Detect which cell encompasses the target text, then output its (x, y) center coordinate. 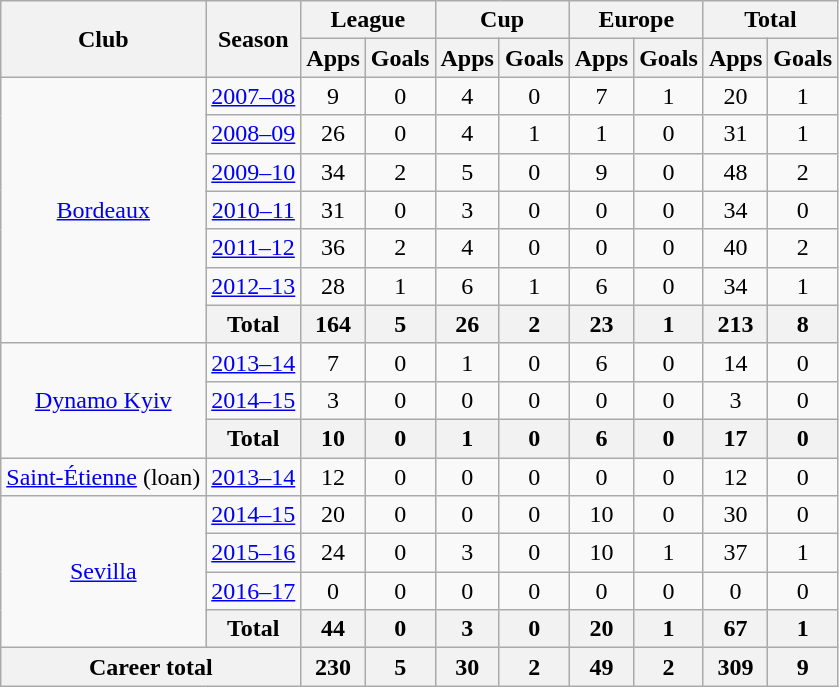
36 (333, 248)
2012–13 (254, 286)
17 (735, 438)
2016–17 (254, 591)
Europe (636, 20)
2009–10 (254, 172)
230 (333, 667)
2008–09 (254, 134)
164 (333, 324)
23 (601, 324)
Career total (151, 667)
Saint-Étienne (loan) (104, 477)
Sevilla (104, 572)
Dynamo Kyiv (104, 400)
309 (735, 667)
67 (735, 629)
44 (333, 629)
14 (735, 362)
2007–08 (254, 96)
2010–11 (254, 210)
Club (104, 39)
48 (735, 172)
28 (333, 286)
Bordeaux (104, 210)
40 (735, 248)
Cup (502, 20)
37 (735, 553)
213 (735, 324)
49 (601, 667)
8 (803, 324)
Season (254, 39)
24 (333, 553)
League (368, 20)
2011–12 (254, 248)
2015–16 (254, 553)
